For the text-containing cell, return its midpoint in (x, y) coordinate format. 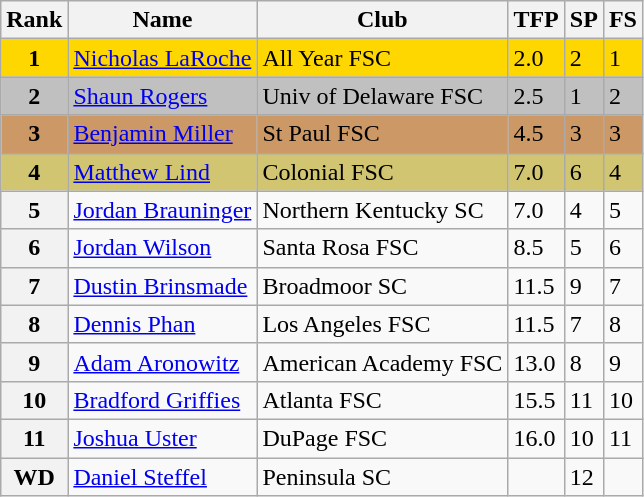
St Paul FSC (382, 134)
Joshua Uster (162, 438)
SP (584, 20)
15.5 (536, 400)
Northern Kentucky SC (382, 210)
Colonial FSC (382, 172)
All Year FSC (382, 58)
Dennis Phan (162, 324)
Name (162, 20)
Rank (34, 20)
WD (34, 477)
Matthew Lind (162, 172)
Benjamin Miller (162, 134)
Dustin Brinsmade (162, 286)
Nicholas LaRoche (162, 58)
Jordan Wilson (162, 248)
Shaun Rogers (162, 96)
Bradford Griffies (162, 400)
Daniel Steffel (162, 477)
TFP (536, 20)
Broadmoor SC (382, 286)
8.5 (536, 248)
13.0 (536, 362)
Univ of Delaware FSC (382, 96)
Atlanta FSC (382, 400)
FS (622, 20)
Peninsula SC (382, 477)
16.0 (536, 438)
Club (382, 20)
2.5 (536, 96)
12 (584, 477)
Los Angeles FSC (382, 324)
Santa Rosa FSC (382, 248)
4.5 (536, 134)
American Academy FSC (382, 362)
2.0 (536, 58)
Adam Aronowitz (162, 362)
Jordan Brauninger (162, 210)
DuPage FSC (382, 438)
